Extract the [x, y] coordinate from the center of the cell holding the provided text.  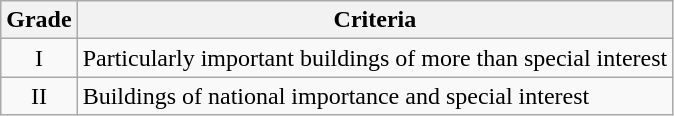
Criteria [375, 20]
Particularly important buildings of more than special interest [375, 58]
Buildings of national importance and special interest [375, 96]
I [39, 58]
II [39, 96]
Grade [39, 20]
